Output the (X, Y) coordinate of the center of the cell containing the given text.  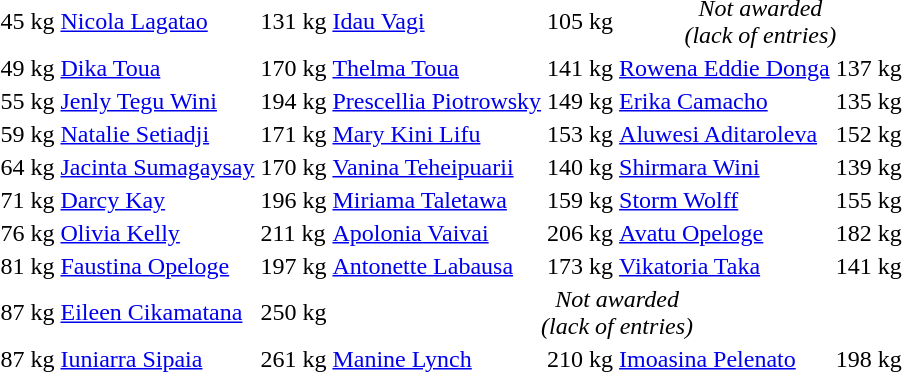
Olivia Kelly (158, 233)
Vikatoria Taka (725, 266)
250 kg (294, 312)
Storm Wolff (725, 200)
Dika Toua (158, 68)
Erika Camacho (725, 101)
Eileen Cikamatana (158, 312)
Darcy Kay (158, 200)
Jenly Tegu Wini (158, 101)
Jacinta Sumagaysay (158, 167)
196 kg (294, 200)
Antonette Labausa (437, 266)
Apolonia Vaivai (437, 233)
173 kg (580, 266)
171 kg (294, 134)
159 kg (580, 200)
Avatu Opeloge (725, 233)
206 kg (580, 233)
140 kg (580, 167)
211 kg (294, 233)
197 kg (294, 266)
153 kg (580, 134)
Thelma Toua (437, 68)
141 kg (580, 68)
Rowena Eddie Donga (725, 68)
Shirmara Wini (725, 167)
149 kg (580, 101)
Natalie Setiadji (158, 134)
Aluwesi Aditaroleva (725, 134)
Faustina Opeloge (158, 266)
Vanina Teheipuarii (437, 167)
194 kg (294, 101)
Miriama Taletawa (437, 200)
Prescellia Piotrowsky (437, 101)
Mary Kini Lifu (437, 134)
